Determine the (x, y) coordinate at the center of the cell enclosing the given text.  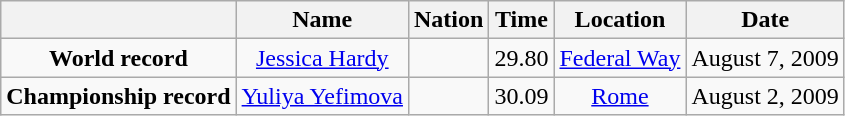
Location (620, 20)
August 7, 2009 (765, 58)
Nation (448, 20)
Name (322, 20)
World record (118, 58)
Championship record (118, 96)
Time (522, 20)
Rome (620, 96)
30.09 (522, 96)
Jessica Hardy (322, 58)
Date (765, 20)
Yuliya Yefimova (322, 96)
Federal Way (620, 58)
29.80 (522, 58)
August 2, 2009 (765, 96)
